For the text-containing cell, return its midpoint in (X, Y) coordinate format. 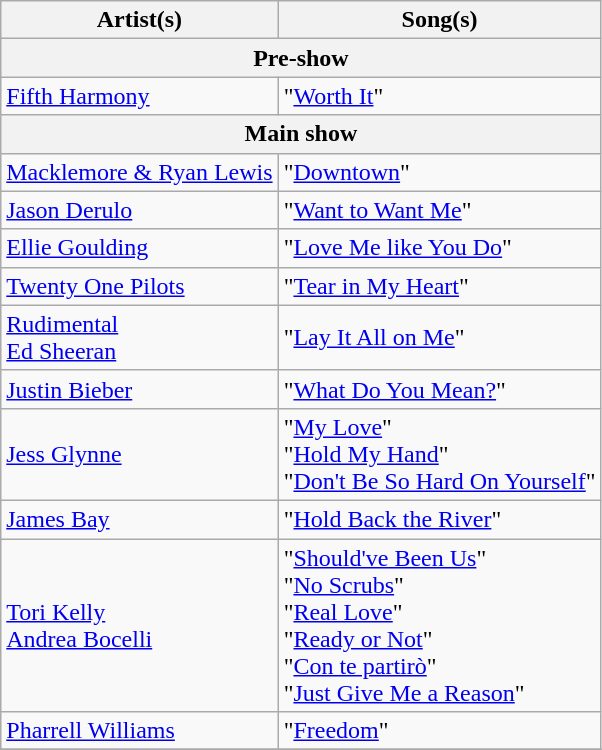
Justin Bieber (140, 389)
RudimentalEd Sheeran (140, 338)
Pre-show (301, 58)
Ellie Goulding (140, 248)
"Want to Want Me" (440, 210)
"My Love""Hold My Hand""Don't Be So Hard On Yourself" (440, 454)
James Bay (140, 519)
Fifth Harmony (140, 96)
Pharrell Williams (140, 731)
Jess Glynne (140, 454)
Tori KellyAndrea Bocelli (140, 624)
Artist(s) (140, 20)
"Tear in My Heart" (440, 286)
Main show (301, 134)
"Love Me like You Do" (440, 248)
Macklemore & Ryan Lewis (140, 172)
"Worth It" (440, 96)
"Downtown" (440, 172)
"Freedom" (440, 731)
"Hold Back the River" (440, 519)
"Should've Been Us""No Scrubs""Real Love""Ready or Not""Con te partirò""Just Give Me a Reason" (440, 624)
Jason Derulo (140, 210)
"Lay It All on Me" (440, 338)
"What Do You Mean?" (440, 389)
Song(s) (440, 20)
Twenty One Pilots (140, 286)
